Output the [X, Y] coordinate of the center of the cell containing the given text.  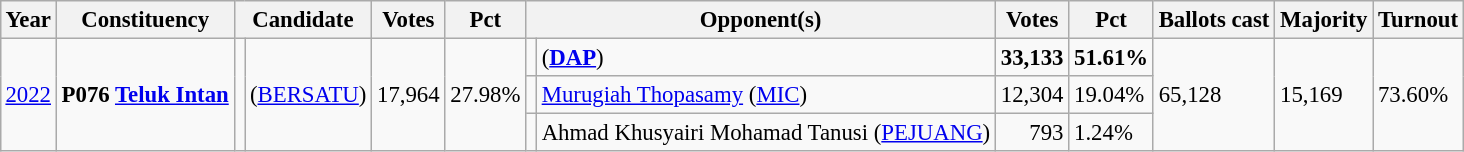
(BERSATU) [308, 94]
Ballots cast [1214, 20]
27.98% [486, 94]
Opponent(s) [761, 20]
2022 [28, 94]
Year [28, 20]
Candidate [303, 20]
793 [1032, 133]
73.60% [1418, 94]
19.04% [1112, 95]
33,133 [1032, 57]
12,304 [1032, 95]
15,169 [1324, 94]
(DAP) [766, 57]
Constituency [145, 20]
Majority [1324, 20]
17,964 [408, 94]
Ahmad Khusyairi Mohamad Tanusi (PEJUANG) [766, 133]
Turnout [1418, 20]
1.24% [1112, 133]
65,128 [1214, 94]
P076 Teluk Intan [145, 94]
Murugiah Thopasamy (MIC) [766, 95]
51.61% [1112, 57]
